Output the [x, y] coordinate of the center of the cell containing the given text.  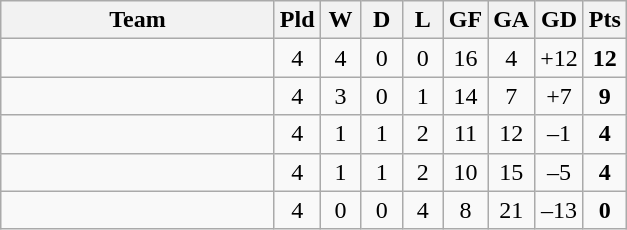
+12 [560, 58]
3 [340, 96]
21 [512, 210]
16 [465, 58]
Pts [604, 20]
14 [465, 96]
–5 [560, 172]
11 [465, 134]
Pld [297, 20]
10 [465, 172]
15 [512, 172]
W [340, 20]
7 [512, 96]
GA [512, 20]
GD [560, 20]
8 [465, 210]
L [422, 20]
9 [604, 96]
Team [138, 20]
D [382, 20]
GF [465, 20]
–13 [560, 210]
–1 [560, 134]
+7 [560, 96]
